Capture the cell that displays the provided text and extract its [X, Y] central coordinate. 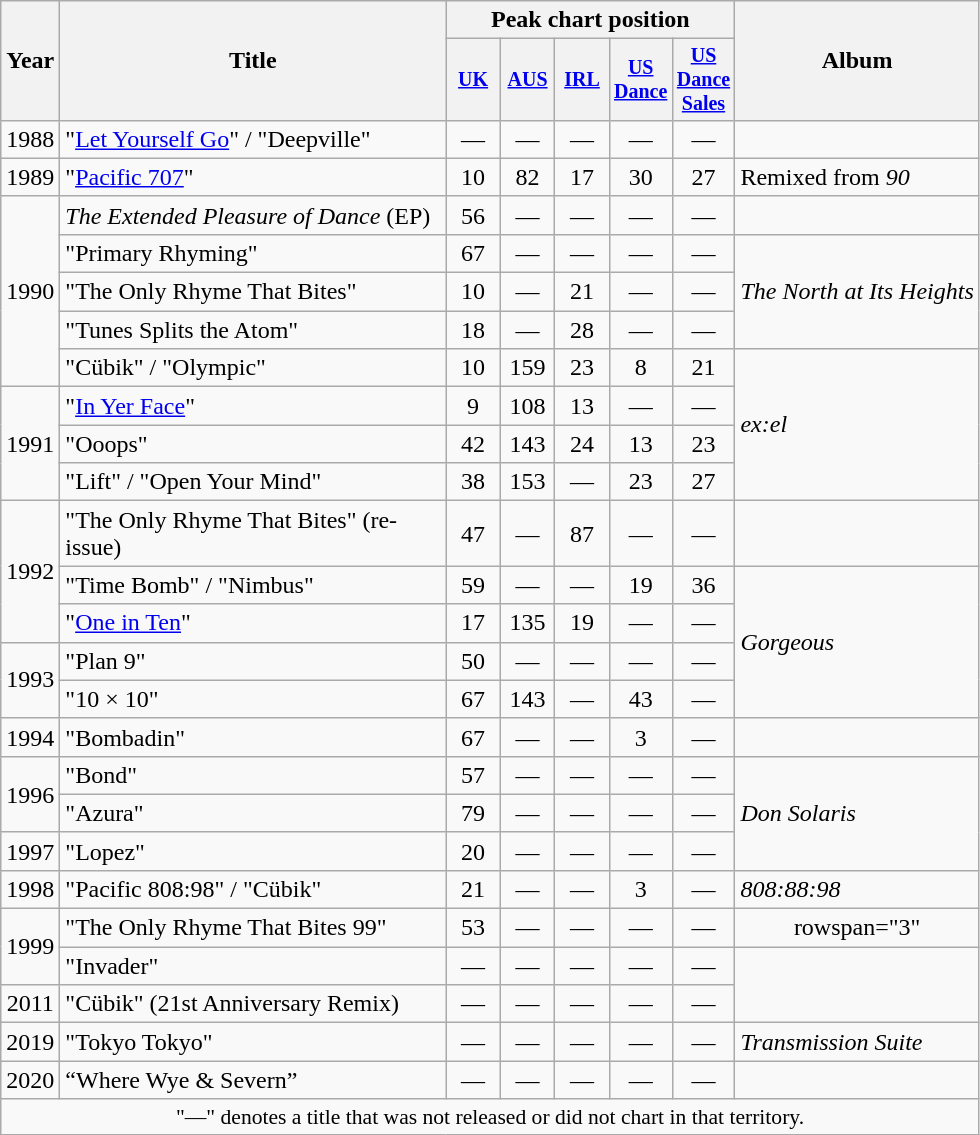
"Tunes Splits the Atom" [253, 330]
"One in Ten" [253, 623]
50 [473, 661]
1990 [30, 291]
Gorgeous [857, 642]
"The Only Rhyme That Bites" [253, 292]
79 [473, 813]
US Dance Sales [704, 80]
18 [473, 330]
The Extended Pleasure of Dance (EP) [253, 215]
135 [527, 623]
20 [473, 851]
1991 [30, 444]
"—" denotes a title that was not released or did not chart in that territory. [490, 1117]
1988 [30, 139]
108 [527, 406]
ex:el [857, 425]
Don Solaris [857, 813]
808:88:98 [857, 889]
159 [527, 368]
"Lopez" [253, 851]
"10 × 10" [253, 699]
53 [473, 928]
8 [640, 368]
2020 [30, 1080]
2019 [30, 1042]
"Cübik" (21st Anniversary Remix) [253, 1004]
Transmission Suite [857, 1042]
Album [857, 61]
1989 [30, 177]
Title [253, 61]
1999 [30, 947]
1997 [30, 851]
38 [473, 482]
Remixed from 90 [857, 177]
42 [473, 444]
28 [582, 330]
rowspan="3" [857, 928]
2011 [30, 1004]
57 [473, 775]
87 [582, 534]
“Where Wye & Severn” [253, 1080]
"Lift" / "Open Your Mind" [253, 482]
UK [473, 80]
1993 [30, 680]
"Bond" [253, 775]
"Plan 9" [253, 661]
9 [473, 406]
"Bombadin" [253, 737]
153 [527, 482]
56 [473, 215]
The North at Its Heights [857, 291]
"Cübik" / "Olympic" [253, 368]
1992 [30, 572]
82 [527, 177]
"The Only Rhyme That Bites 99" [253, 928]
"Pacific 707" [253, 177]
36 [704, 585]
"The Only Rhyme That Bites" (re-issue) [253, 534]
"Primary Rhyming" [253, 253]
30 [640, 177]
1994 [30, 737]
US Dance [640, 80]
IRL [582, 80]
"Ooops" [253, 444]
"In Yer Face" [253, 406]
59 [473, 585]
1996 [30, 794]
43 [640, 699]
"Invader" [253, 966]
24 [582, 444]
"Azura" [253, 813]
"Let Yourself Go" / "Deepville" [253, 139]
"Pacific 808:98" / "Cübik" [253, 889]
AUS [527, 80]
"Time Bomb" / "Nimbus" [253, 585]
Year [30, 61]
47 [473, 534]
1998 [30, 889]
Peak chart position [590, 20]
"Tokyo Tokyo" [253, 1042]
